Provide the [x, y] coordinate of the cell's center where the given text is located.  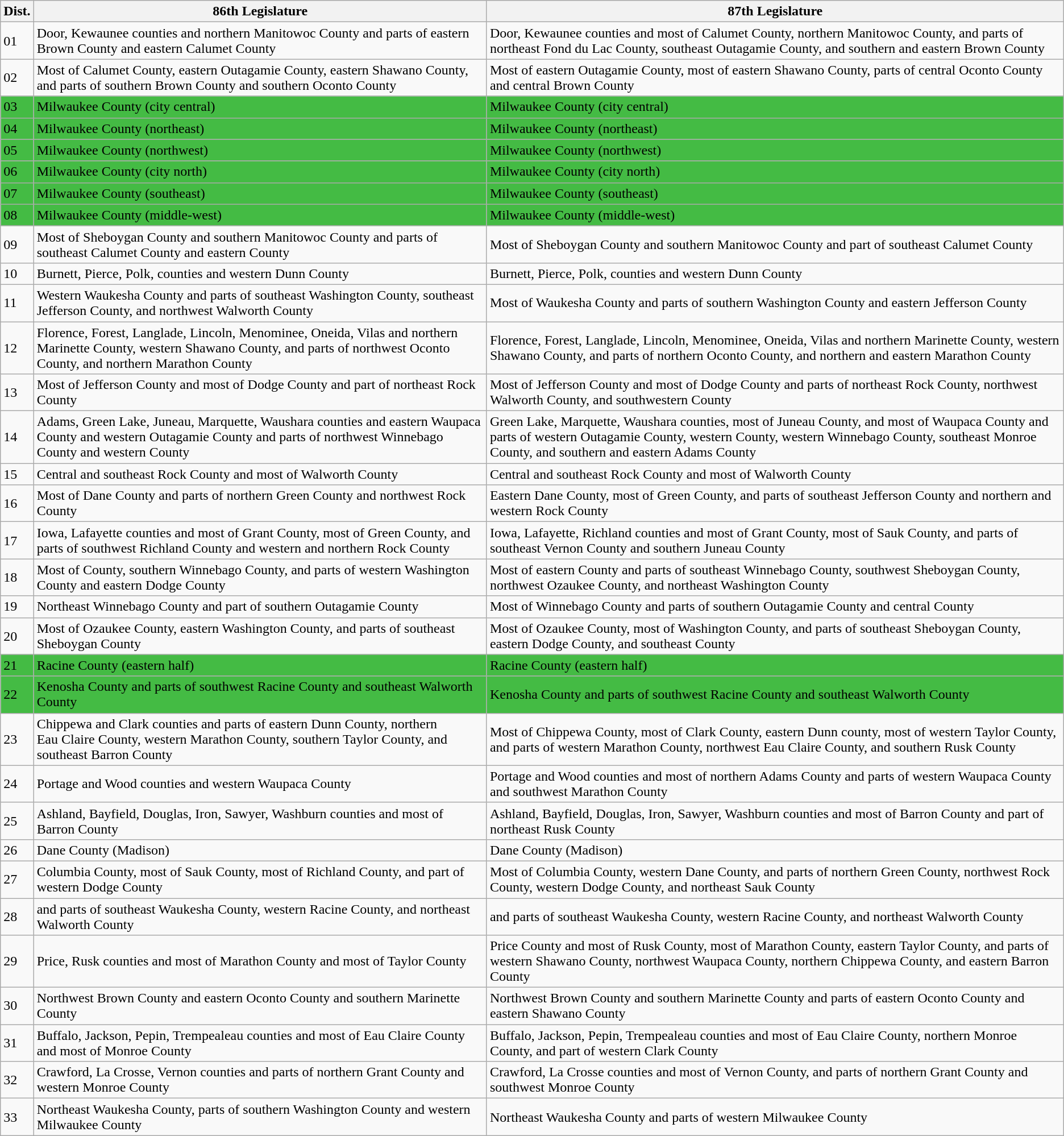
29 [17, 961]
31 [17, 1043]
06 [17, 172]
Most of Dane County and parts of northern Green County and northwest Rock County [260, 504]
Price, Rusk counties and most of Marathon County and most of Taylor County [260, 961]
Most of eastern County and parts of southeast Winnebago County, southwest Sheboygan County, northwest Ozaukee County, and northeast Washington County [775, 578]
13 [17, 392]
04 [17, 128]
08 [17, 215]
Buffalo, Jackson, Pepin, Trempealeau counties and most of Eau Claire County, northern Monroe County, and part of western Clark County [775, 1043]
Most of Winnebago County and parts of southern Outagamie County and central County [775, 607]
Crawford, La Crosse, Vernon counties and parts of northern Grant County and western Monroe County [260, 1080]
25 [17, 821]
05 [17, 150]
Most of County, southern Winnebago County, and parts of western Washington County and eastern Dodge County [260, 578]
Most of Sheboygan County and southern Manitowoc County and part of southeast Calumet County [775, 244]
Most of Waukesha County and parts of southern Washington County and eastern Jefferson County [775, 302]
32 [17, 1080]
11 [17, 302]
87th Legislature [775, 11]
30 [17, 1006]
01 [17, 41]
Most of Jefferson County and most of Dodge County and parts of northeast Rock County, northwest Walworth County, and southwestern County [775, 392]
33 [17, 1117]
Most of Sheboygan County and southern Manitowoc County and parts of southeast Calumet County and eastern County [260, 244]
07 [17, 193]
Most of eastern Outagamie County, most of eastern Shawano County, parts of central Oconto County and central Brown County [775, 77]
10 [17, 273]
Ashland, Bayfield, Douglas, Iron, Sawyer, Washburn counties and most of Barron County and part of northeast Rusk County [775, 821]
02 [17, 77]
22 [17, 695]
26 [17, 850]
Portage and Wood counties and western Waupaca County [260, 783]
16 [17, 504]
09 [17, 244]
Portage and Wood counties and most of northern Adams County and parts of western Waupaca County and southwest Marathon County [775, 783]
Northeast Waukesha County and parts of western Milwaukee County [775, 1117]
Northwest Brown County and eastern Oconto County and southern Marinette County [260, 1006]
19 [17, 607]
Northwest Brown County and southern Marinette County and parts of eastern Oconto County and eastern Shawano County [775, 1006]
Most of Ozaukee County, eastern Washington County, and parts of southeast Sheboygan County [260, 636]
Dist. [17, 11]
Western Waukesha County and parts of southeast Washington County, southeast Jefferson County, and northwest Walworth County [260, 302]
Northeast Winnebago County and part of southern Outagamie County [260, 607]
Iowa, Lafayette counties and most of Grant County, most of Green County, and parts of southwest Richland County and western and northern Rock County [260, 540]
14 [17, 437]
15 [17, 474]
Northeast Waukesha County, parts of southern Washington County and western Milwaukee County [260, 1117]
Buffalo, Jackson, Pepin, Trempealeau counties and most of Eau Claire County and most of Monroe County [260, 1043]
Most of Calumet County, eastern Outagamie County, eastern Shawano County, and parts of southern Brown County and southern Oconto County [260, 77]
Crawford, La Crosse counties and most of Vernon County, and parts of northern Grant County and southwest Monroe County [775, 1080]
12 [17, 348]
27 [17, 879]
20 [17, 636]
Most of Jefferson County and most of Dodge County and part of northeast Rock County [260, 392]
Columbia County, most of Sauk County, most of Richland County, and part of western Dodge County [260, 879]
Iowa, Lafayette, Richland counties and most of Grant County, most of Sauk County, and parts of southeast Vernon County and southern Juneau County [775, 540]
Ashland, Bayfield, Douglas, Iron, Sawyer, Washburn counties and most of Barron County [260, 821]
Eastern Dane County, most of Green County, and parts of southeast Jefferson County and northern and western Rock County [775, 504]
18 [17, 578]
86th Legislature [260, 11]
Door, Kewaunee counties and northern Manitowoc County and parts of eastern Brown County and eastern Calumet County [260, 41]
17 [17, 540]
03 [17, 107]
21 [17, 665]
23 [17, 739]
Most of Ozaukee County, most of Washington County, and parts of southeast Sheboygan County, eastern Dodge County, and southeast County [775, 636]
28 [17, 917]
24 [17, 783]
